Determine the (x, y) coordinate at the center of the cell enclosing the given text.  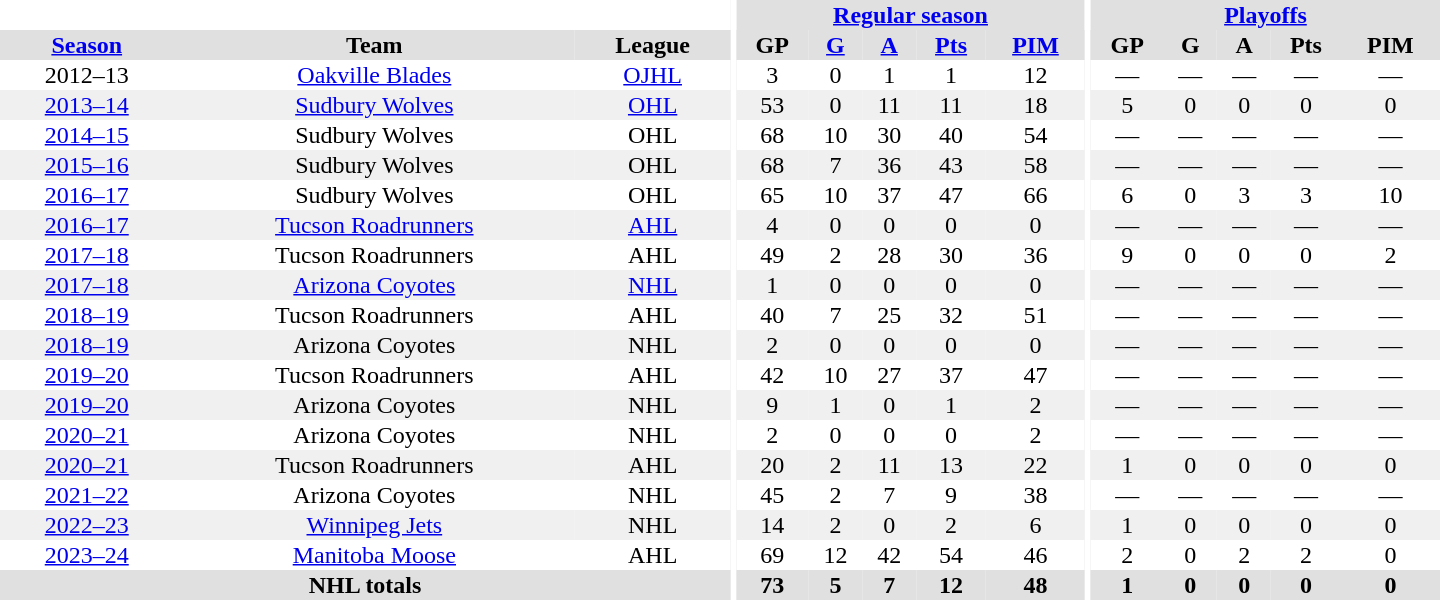
2014–15 (86, 135)
2013–14 (86, 105)
2015–16 (86, 165)
66 (1036, 195)
Oakville Blades (374, 75)
22 (1036, 465)
58 (1036, 165)
73 (772, 585)
38 (1036, 495)
32 (951, 315)
2012–13 (86, 75)
18 (1036, 105)
69 (772, 555)
28 (889, 255)
45 (772, 495)
14 (772, 525)
4 (772, 225)
OJHL (652, 75)
43 (951, 165)
27 (889, 375)
13 (951, 465)
Manitoba Moose (374, 555)
20 (772, 465)
48 (1036, 585)
Winnipeg Jets (374, 525)
49 (772, 255)
NHL totals (365, 585)
46 (1036, 555)
Team (374, 45)
53 (772, 105)
2021–22 (86, 495)
League (652, 45)
2023–24 (86, 555)
Playoffs (1266, 15)
Regular season (910, 15)
Season (86, 45)
25 (889, 315)
2022–23 (86, 525)
51 (1036, 315)
65 (772, 195)
